Determine the [x, y] coordinate at the center of the cell enclosing the given text.  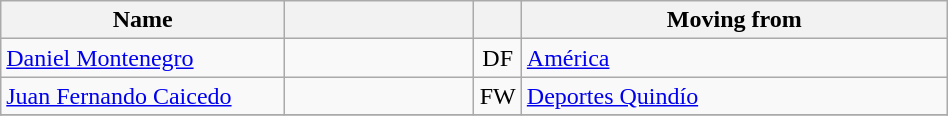
DF [498, 58]
FW [498, 96]
Name [143, 20]
Daniel Montenegro [143, 58]
Moving from [734, 20]
Deportes Quindío [734, 96]
América [734, 58]
Juan Fernando Caicedo [143, 96]
